Search for the cell housing the specified text and yield its (x, y) center coordinate. 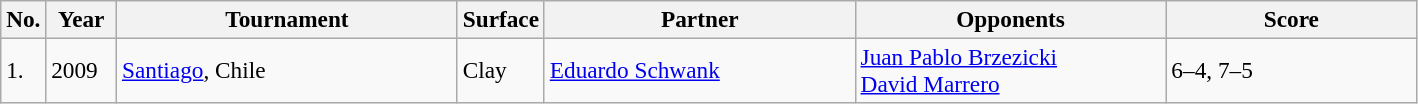
No. (24, 19)
Clay (500, 70)
Surface (500, 19)
Year (82, 19)
Santiago, Chile (288, 70)
6–4, 7–5 (1292, 70)
Juan Pablo Brzezicki David Marrero (1010, 70)
2009 (82, 70)
Eduardo Schwank (700, 70)
Partner (700, 19)
Score (1292, 19)
1. (24, 70)
Opponents (1010, 19)
Tournament (288, 19)
